For the text-containing cell, return its midpoint in (x, y) coordinate format. 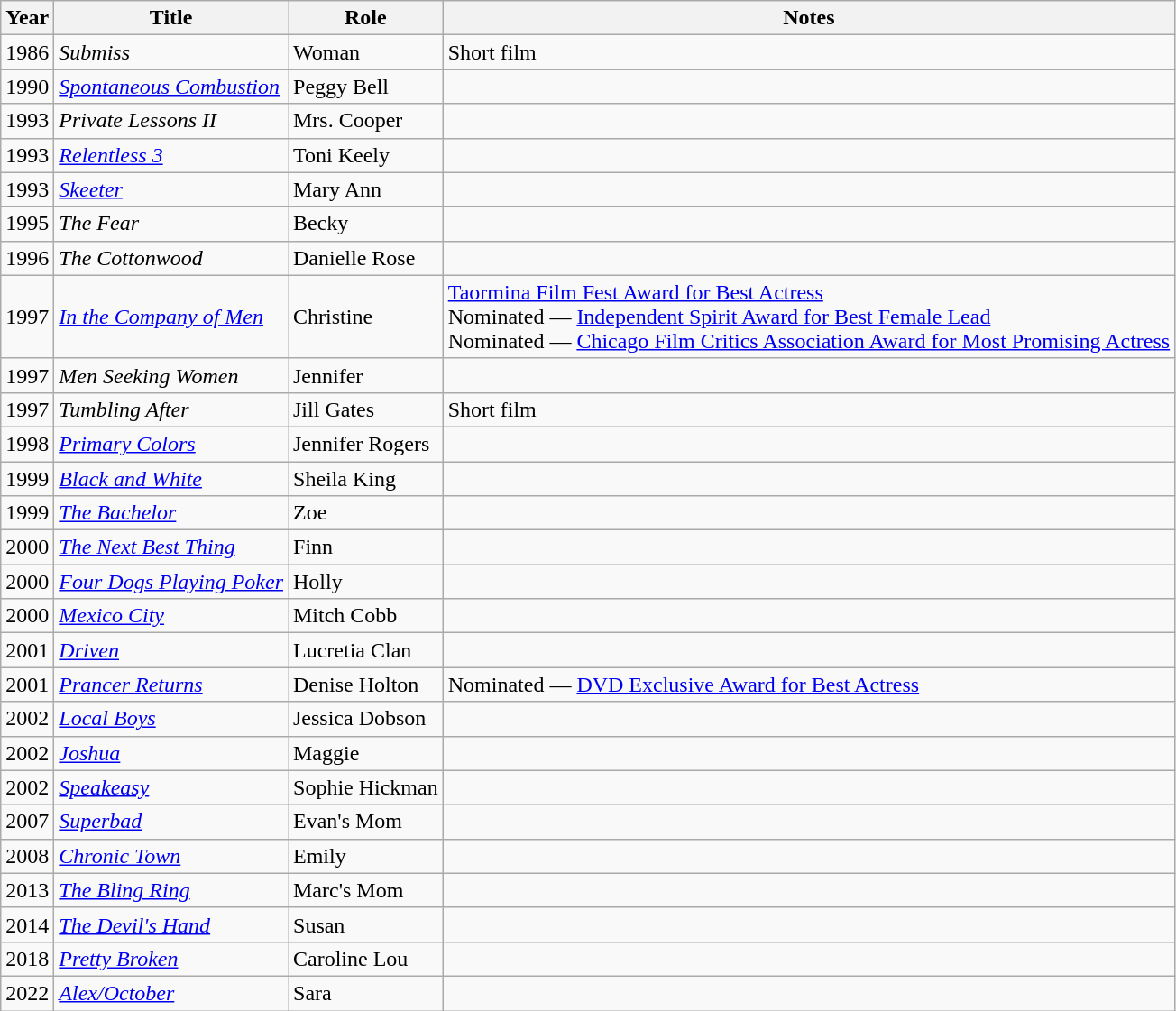
Christine (366, 317)
Primary Colors (171, 444)
Driven (171, 650)
Danielle Rose (366, 258)
Sophie Hickman (366, 787)
Toni Keely (366, 155)
Pretty Broken (171, 959)
The Next Best Thing (171, 547)
2008 (27, 856)
Chronic Town (171, 856)
Submiss (171, 52)
Role (366, 18)
Peggy Bell (366, 87)
Jill Gates (366, 409)
Marc's Mom (366, 890)
2018 (27, 959)
Jennifer (366, 375)
In the Company of Men (171, 317)
Four Dogs Playing Poker (171, 582)
Notes (808, 18)
Evan's Mom (366, 822)
Superbad (171, 822)
Tumbling After (171, 409)
The Devil's Hand (171, 924)
Joshua (171, 753)
1998 (27, 444)
Denise Holton (366, 685)
2014 (27, 924)
Becky (366, 224)
Woman (366, 52)
The Bachelor (171, 513)
Sheila King (366, 479)
Holly (366, 582)
Private Lessons II (171, 121)
2007 (27, 822)
Nominated — DVD Exclusive Award for Best Actress (808, 685)
Local Boys (171, 719)
Alex/October (171, 993)
Sara (366, 993)
Men Seeking Women (171, 375)
Mexico City (171, 616)
Maggie (366, 753)
Skeeter (171, 189)
The Cottonwood (171, 258)
Finn (366, 547)
The Bling Ring (171, 890)
Emily (366, 856)
2013 (27, 890)
2022 (27, 993)
Spontaneous Combustion (171, 87)
Prancer Returns (171, 685)
Jennifer Rogers (366, 444)
Caroline Lou (366, 959)
Susan (366, 924)
Zoe (366, 513)
1986 (27, 52)
Speakeasy (171, 787)
Mrs. Cooper (366, 121)
Relentless 3 (171, 155)
Mary Ann (366, 189)
1995 (27, 224)
Title (171, 18)
Mitch Cobb (366, 616)
Year (27, 18)
1990 (27, 87)
Lucretia Clan (366, 650)
Jessica Dobson (366, 719)
1996 (27, 258)
The Fear (171, 224)
Black and White (171, 479)
